Output the (X, Y) coordinate of the center of the cell containing the given text.  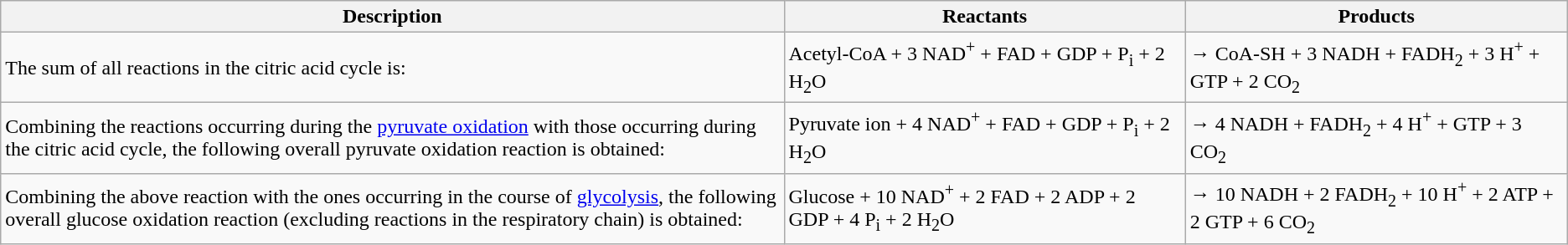
Reactants (985, 17)
→ CoA-SH + 3 NADH + FADH2 + 3 H+ + GTP + 2 CO2 (1376, 68)
Products (1376, 17)
Description (392, 17)
→ 4 NADH + FADH2 + 4 H+ + GTP + 3 CO2 (1376, 138)
Pyruvate ion + 4 NAD+ + FAD + GDP + Pi + 2 H2O (985, 138)
Acetyl-CoA + 3 NAD+ + FAD + GDP + Pi + 2 H2O (985, 68)
Glucose + 10 NAD+ + 2 FAD + 2 ADP + 2 GDP + 4 Pi + 2 H2O (985, 208)
The sum of all reactions in the citric acid cycle is: (392, 68)
→ 10 NADH + 2 FADH2 + 10 H+ + 2 ATP + 2 GTP + 6 CO2 (1376, 208)
